Extract the [X, Y] coordinate from the center of the cell holding the provided text.  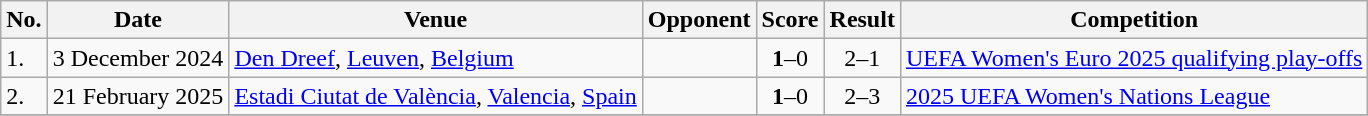
Score [790, 20]
3 December 2024 [138, 58]
Opponent [699, 20]
Date [138, 20]
Estadi Ciutat de València, Valencia, Spain [436, 96]
Result [862, 20]
No. [24, 20]
1. [24, 58]
2025 UEFA Women's Nations League [1134, 96]
Den Dreef, Leuven, Belgium [436, 58]
2–1 [862, 58]
2–3 [862, 96]
21 February 2025 [138, 96]
Venue [436, 20]
UEFA Women's Euro 2025 qualifying play-offs [1134, 58]
Competition [1134, 20]
2. [24, 96]
